Pinpoint the cell where the given text exists, returning its [X, Y] midpoint coordinate. 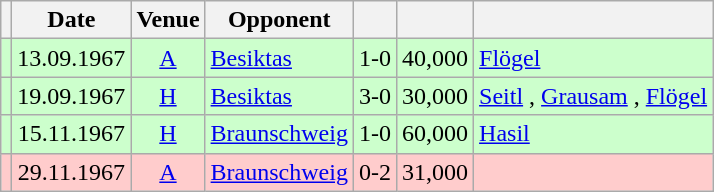
19.09.1967 [72, 96]
3-0 [374, 96]
0-2 [374, 172]
Seitl , Grausam , Flögel [594, 96]
60,000 [434, 134]
13.09.1967 [72, 58]
Date [72, 20]
Opponent [279, 20]
Hasil [594, 134]
31,000 [434, 172]
30,000 [434, 96]
Venue [168, 20]
Flögel [594, 58]
15.11.1967 [72, 134]
29.11.1967 [72, 172]
40,000 [434, 58]
